Pinpoint the cell where the given text exists, returning its [X, Y] midpoint coordinate. 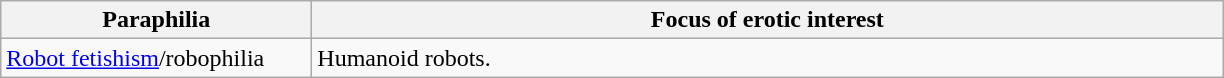
Robot fetishism/robophilia [156, 58]
Paraphilia [156, 20]
Focus of erotic interest [768, 20]
Humanoid robots. [768, 58]
